Return [x, y] of the center of cell containing provided text 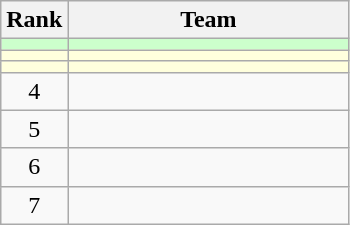
Rank [34, 20]
Team [208, 20]
6 [34, 167]
7 [34, 205]
5 [34, 129]
4 [34, 91]
